Detect which cell encompasses the target text, then output its [X, Y] center coordinate. 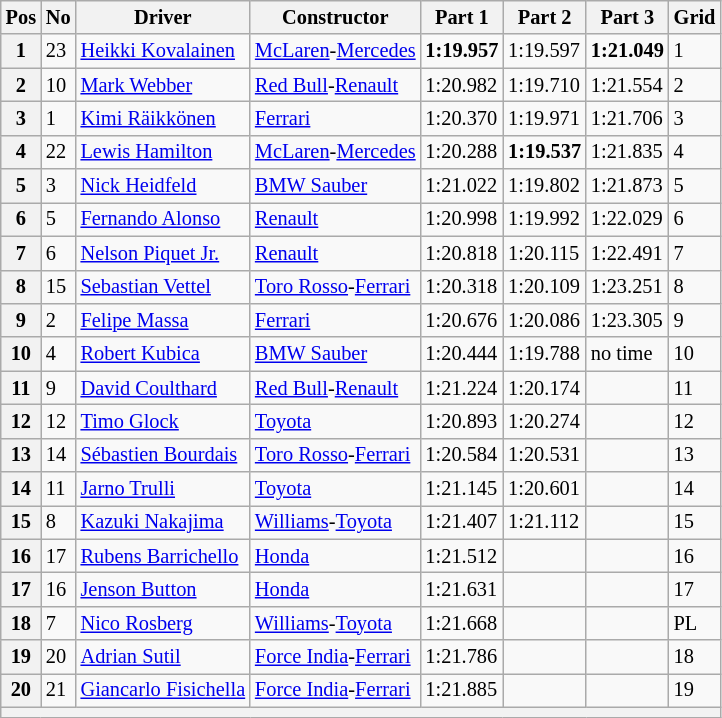
1:20.086 [544, 320]
Heikki Kovalainen [163, 51]
22 [58, 152]
Mark Webber [163, 85]
Kimi Räikkönen [163, 118]
Driver [163, 17]
Nico Rosberg [163, 623]
no time [628, 354]
1:20.115 [544, 253]
1:20.274 [544, 421]
1:20.676 [462, 320]
1:20.370 [462, 118]
1:21.786 [462, 657]
1:20.174 [544, 388]
1:20.584 [462, 455]
Nick Heidfeld [163, 186]
1:21.873 [628, 186]
1:19.802 [544, 186]
Jenson Button [163, 589]
Pos [21, 17]
Rubens Barrichello [163, 556]
Robert Kubica [163, 354]
1:22.029 [628, 219]
1:21.554 [628, 85]
1:19.957 [462, 51]
No [58, 17]
1:20.998 [462, 219]
1:21.668 [462, 623]
Part 2 [544, 17]
1:21.835 [628, 152]
Felipe Massa [163, 320]
1:21.022 [462, 186]
1:20.531 [544, 455]
1:21.885 [462, 690]
1:20.318 [462, 287]
1:23.305 [628, 320]
Nelson Piquet Jr. [163, 253]
1:22.491 [628, 253]
Kazuki Nakajima [163, 522]
23 [58, 51]
Grid [695, 17]
1:20.818 [462, 253]
1:21.631 [462, 589]
1:21.049 [628, 51]
1:21.706 [628, 118]
1:21.407 [462, 522]
1:20.982 [462, 85]
David Coulthard [163, 388]
1:20.444 [462, 354]
Fernando Alonso [163, 219]
1:23.251 [628, 287]
1:19.788 [544, 354]
PL [695, 623]
Constructor [335, 17]
1:21.224 [462, 388]
1:21.112 [544, 522]
Timo Glock [163, 421]
1:21.145 [462, 489]
1:19.537 [544, 152]
Jarno Trulli [163, 489]
1:19.992 [544, 219]
Lewis Hamilton [163, 152]
Part 1 [462, 17]
21 [58, 690]
Adrian Sutil [163, 657]
1:21.512 [462, 556]
1:19.710 [544, 85]
1:20.288 [462, 152]
Giancarlo Fisichella [163, 690]
1:20.893 [462, 421]
Part 3 [628, 17]
1:20.601 [544, 489]
1:19.971 [544, 118]
Sébastien Bourdais [163, 455]
1:19.597 [544, 51]
Sebastian Vettel [163, 287]
1:20.109 [544, 287]
